Find where the given text appears and provide that cell's center as (x, y) coordinate. 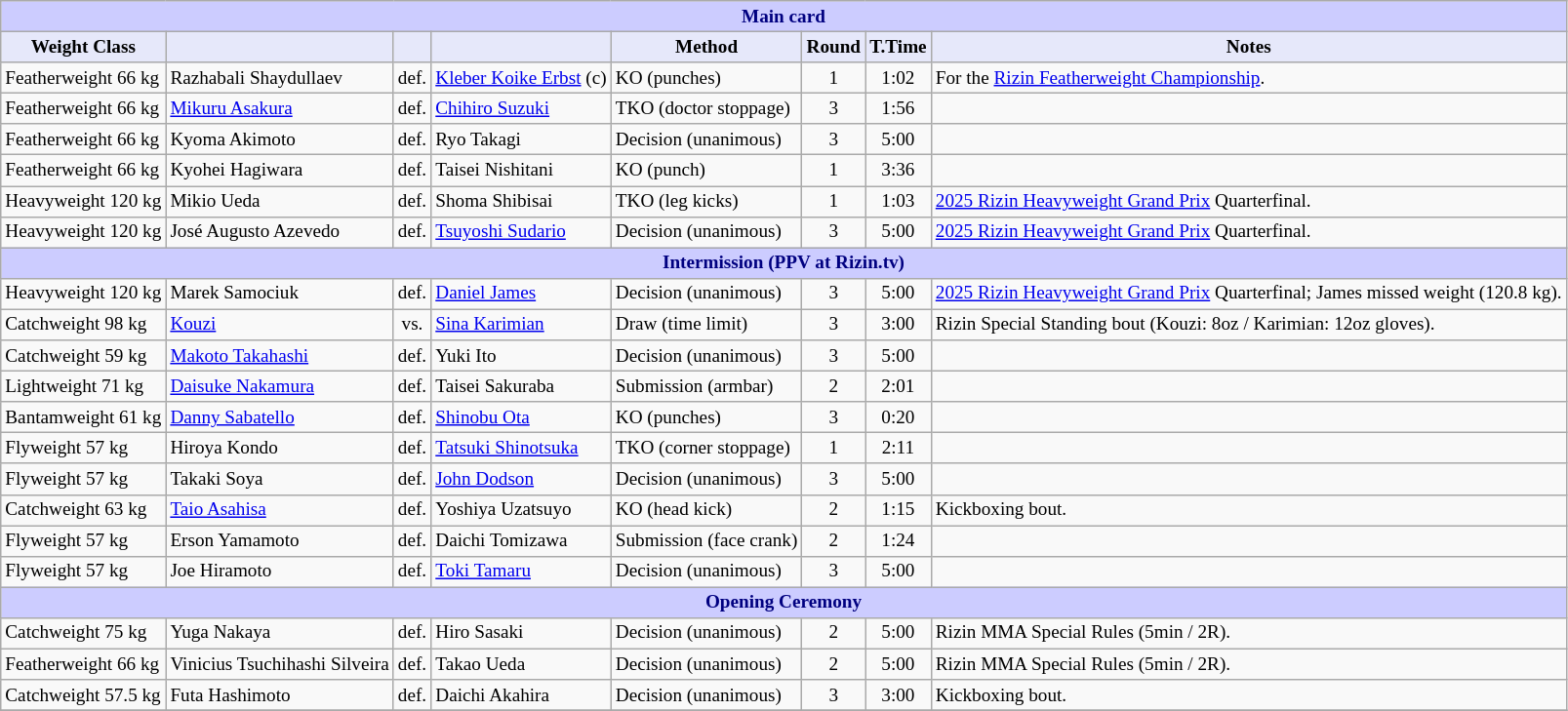
Shinobu Ota (521, 417)
Futa Hashimoto (279, 695)
1:15 (899, 510)
Marek Samociuk (279, 294)
Takaki Soya (279, 479)
Razhabali Shaydullaev (279, 78)
Yuki Ito (521, 356)
Mikuru Asakura (279, 108)
Toki Tamaru (521, 572)
1:03 (899, 201)
TKO (leg kicks) (706, 201)
John Dodson (521, 479)
Daniel James (521, 294)
Shoma Shibisai (521, 201)
Taisei Nishitani (521, 171)
Opening Ceremony (784, 603)
vs. (412, 325)
Bantamweight 61 kg (84, 417)
Catchweight 63 kg (84, 510)
0:20 (899, 417)
Catchweight 75 kg (84, 633)
Weight Class (84, 47)
Joe Hiramoto (279, 572)
Draw (time limit) (706, 325)
Chihiro Suzuki (521, 108)
Kleber Koike Erbst (c) (521, 78)
Kouzi (279, 325)
Catchweight 59 kg (84, 356)
Tsuyoshi Sudario (521, 232)
Daichi Tomizawa (521, 540)
1:02 (899, 78)
TKO (corner stoppage) (706, 449)
1:24 (899, 540)
Hiroya Kondo (279, 449)
Taisei Sakuraba (521, 386)
T.Time (899, 47)
Main card (784, 17)
Tatsuki Shinotsuka (521, 449)
Catchweight 98 kg (84, 325)
Intermission (PPV at Rizin.tv) (784, 263)
Danny Sabatello (279, 417)
KO (head kick) (706, 510)
Daisuke Nakamura (279, 386)
Erson Yamamoto (279, 540)
For the Rizin Featherweight Championship. (1249, 78)
Vinicius Tsuchihashi Silveira (279, 664)
Lightweight 71 kg (84, 386)
Yuga Nakaya (279, 633)
Round (833, 47)
Submission (armbar) (706, 386)
1:56 (899, 108)
Kyoma Akimoto (279, 139)
Method (706, 47)
Ryo Takagi (521, 139)
2:01 (899, 386)
2025 Rizin Heavyweight Grand Prix Quarterfinal; James missed weight (120.8 kg). (1249, 294)
Yoshiya Uzatsuyo (521, 510)
Rizin Special Standing bout (Kouzi: 8oz / Karimian: 12oz gloves). (1249, 325)
Kyohei Hagiwara (279, 171)
Sina Karimian (521, 325)
3:36 (899, 171)
2:11 (899, 449)
José Augusto Azevedo (279, 232)
Catchweight 57.5 kg (84, 695)
Notes (1249, 47)
KO (punch) (706, 171)
Takao Ueda (521, 664)
TKO (doctor stoppage) (706, 108)
Makoto Takahashi (279, 356)
Taio Asahisa (279, 510)
Daichi Akahira (521, 695)
Mikio Ueda (279, 201)
Hiro Sasaki (521, 633)
Submission (face crank) (706, 540)
